Return the [x, y] coordinate for the center point of the cell that contains the specified text.  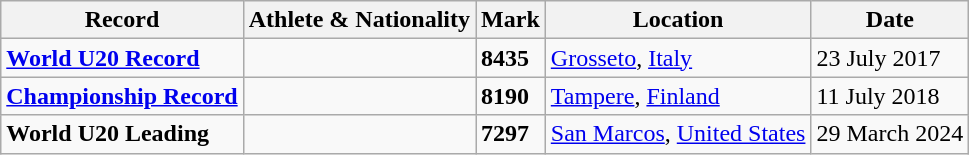
Date [890, 20]
Record [122, 20]
Grosseto, Italy [678, 58]
Mark [511, 20]
8190 [511, 96]
Tampere, Finland [678, 96]
8435 [511, 58]
23 July 2017 [890, 58]
Athlete & Nationality [359, 20]
Location [678, 20]
San Marcos, United States [678, 134]
World U20 Record [122, 58]
7297 [511, 134]
29 March 2024 [890, 134]
Championship Record [122, 96]
World U20 Leading [122, 134]
11 July 2018 [890, 96]
